Find where the given text appears and provide that cell's center as (x, y) coordinate. 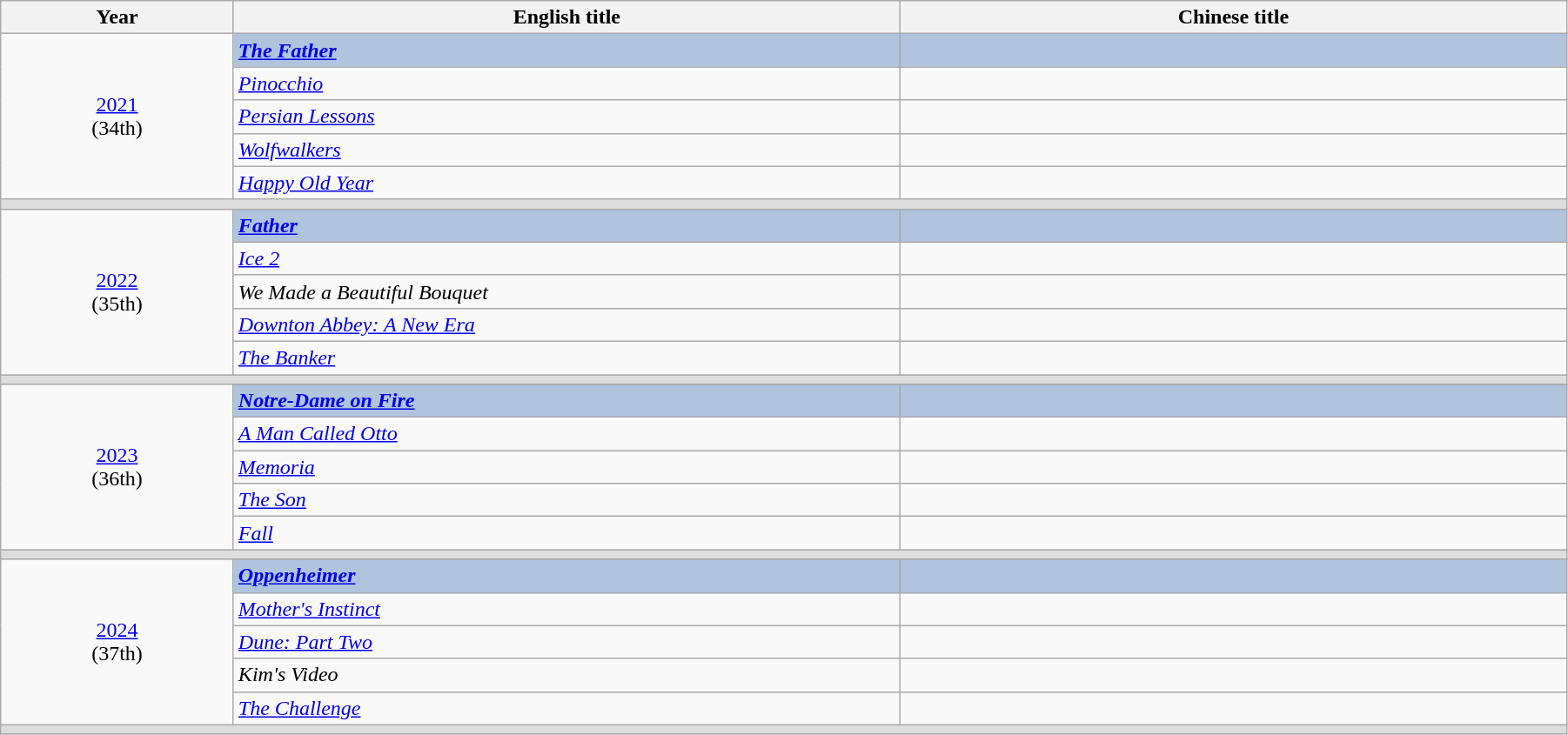
The Banker (566, 357)
We Made a Beautiful Bouquet (566, 291)
2022 (35th) (117, 291)
2021(34th) (117, 117)
2024(37th) (117, 642)
Memoria (566, 467)
Oppenheimer (566, 576)
Fall (566, 533)
Dune: Part Two (566, 642)
2023(36th) (117, 467)
The Son (566, 500)
Chinese title (1233, 17)
Downton Abbey: A New Era (566, 324)
Father (566, 225)
English title (566, 17)
Pinocchio (566, 84)
Wolfwalkers (566, 150)
Mother's Instinct (566, 609)
Persian Lessons (566, 117)
Kim's Video (566, 675)
Year (117, 17)
Ice 2 (566, 258)
The Challenge (566, 708)
Happy Old Year (566, 183)
A Man Called Otto (566, 434)
Notre-Dame on Fire (566, 401)
The Father (566, 50)
